Provide the (x, y) coordinate of the cell's center where the given text is located.  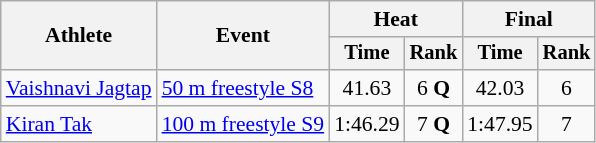
Heat (396, 19)
42.03 (500, 88)
100 m freestyle S9 (244, 124)
Kiran Tak (79, 124)
50 m freestyle S8 (244, 88)
Vaishnavi Jagtap (79, 88)
7 Q (434, 124)
1:47.95 (500, 124)
Event (244, 36)
6 Q (434, 88)
1:46.29 (366, 124)
Athlete (79, 36)
6 (567, 88)
Final (528, 19)
7 (567, 124)
41.63 (366, 88)
